Find where the given text appears and provide that cell's center as (x, y) coordinate. 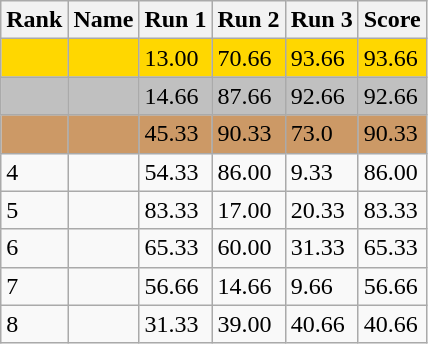
73.0 (322, 134)
6 (34, 248)
9.33 (322, 172)
45.33 (176, 134)
Name (104, 20)
87.66 (248, 96)
39.00 (248, 324)
17.00 (248, 210)
20.33 (322, 210)
54.33 (176, 172)
Score (392, 20)
Run 3 (322, 20)
7 (34, 286)
70.66 (248, 58)
8 (34, 324)
5 (34, 210)
9.66 (322, 286)
Run 1 (176, 20)
Run 2 (248, 20)
Rank (34, 20)
13.00 (176, 58)
4 (34, 172)
60.00 (248, 248)
